From the cell containing the given text, extract its center point as (X, Y) coordinate. 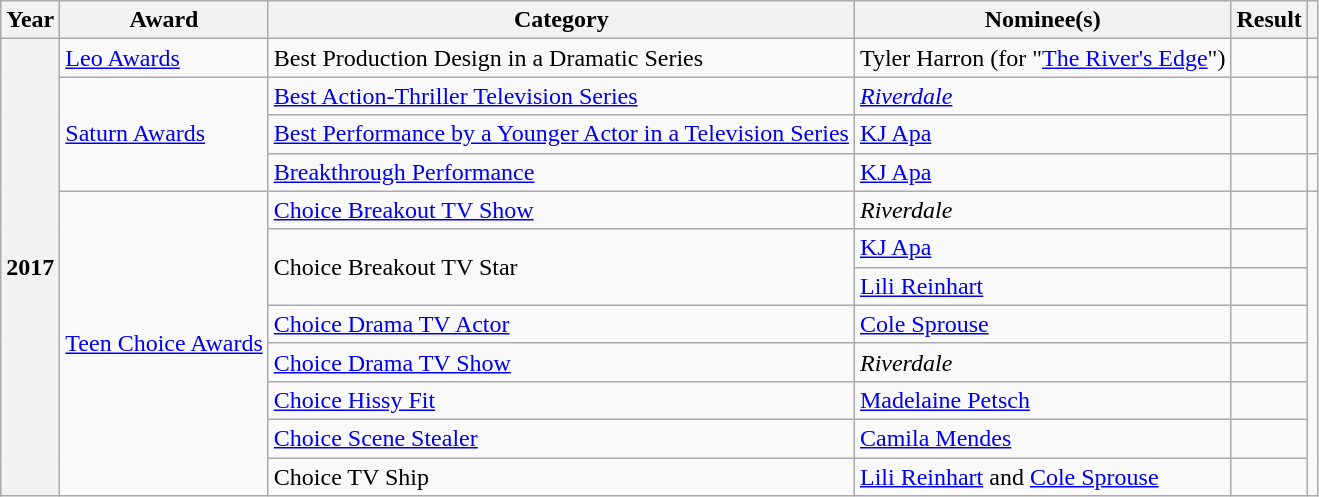
Lili Reinhart and Cole Sprouse (1042, 477)
Breakthrough Performance (561, 172)
Result (1269, 20)
Teen Choice Awards (164, 343)
Saturn Awards (164, 134)
Choice Drama TV Show (561, 362)
Year (30, 20)
Choice TV Ship (561, 477)
Nominee(s) (1042, 20)
Best Performance by a Younger Actor in a Television Series (561, 134)
Tyler Harron (for "The River's Edge") (1042, 58)
Lili Reinhart (1042, 286)
Best Action-Thriller Television Series (561, 96)
2017 (30, 268)
Best Production Design in a Dramatic Series (561, 58)
Choice Breakout TV Show (561, 210)
Choice Hissy Fit (561, 400)
Award (164, 20)
Choice Breakout TV Star (561, 267)
Choice Drama TV Actor (561, 324)
Camila Mendes (1042, 438)
Madelaine Petsch (1042, 400)
Leo Awards (164, 58)
Choice Scene Stealer (561, 438)
Cole Sprouse (1042, 324)
Category (561, 20)
